Capture the cell that displays the provided text and extract its [X, Y] central coordinate. 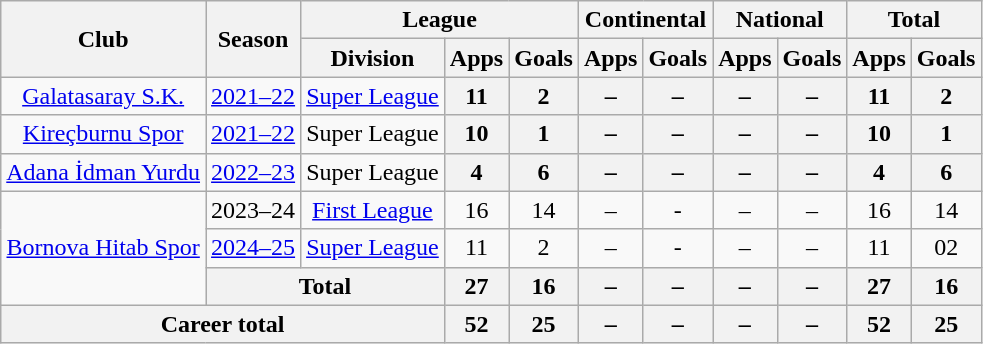
First League [373, 210]
Career total [223, 324]
Division [373, 58]
02 [946, 248]
League [440, 20]
2022–23 [254, 172]
Kireçburnu Spor [104, 134]
Continental [645, 20]
National [780, 20]
2024–25 [254, 248]
Season [254, 39]
Club [104, 39]
2023–24 [254, 210]
Adana İdman Yurdu [104, 172]
Galatasaray S.K. [104, 96]
Bornova Hitab Spor [104, 248]
